Output the [X, Y] coordinate of the center of the cell containing the given text.  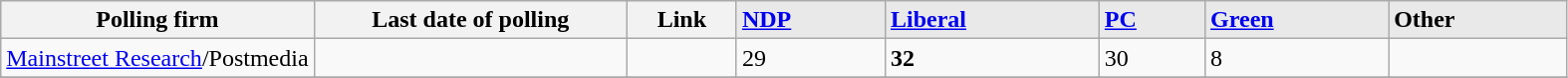
PC [1152, 20]
Green [1297, 20]
29 [811, 58]
Link [681, 20]
32 [992, 58]
Last date of polling [470, 20]
8 [1297, 58]
NDP [811, 20]
Liberal [992, 20]
30 [1152, 58]
Mainstreet Research/Postmedia [157, 58]
Polling firm [157, 20]
Other [1478, 20]
